Determine the (X, Y) coordinate at the center of the cell enclosing the given text.  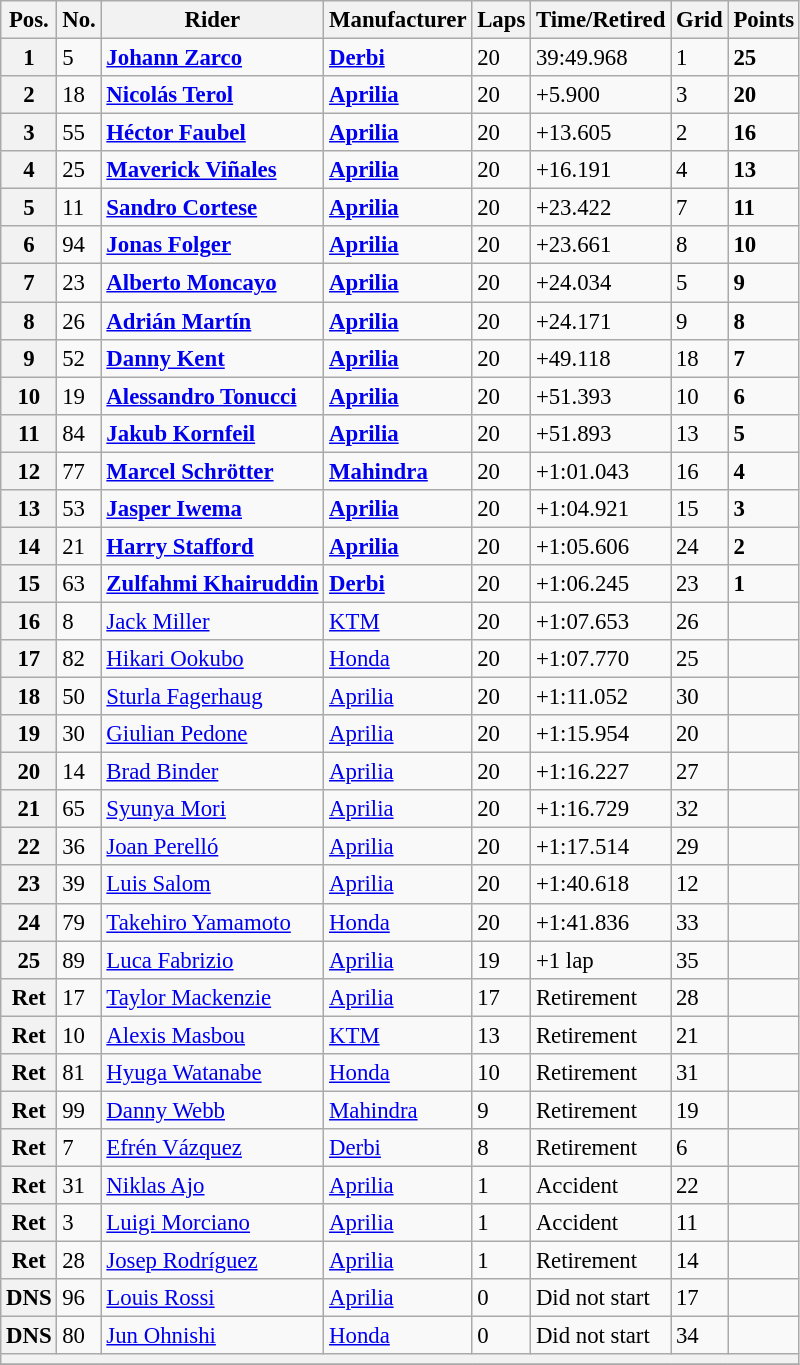
Niklas Ajo (212, 1185)
Adrián Martín (212, 321)
Brad Binder (212, 772)
53 (79, 509)
+1:15.954 (601, 734)
27 (700, 772)
+13.605 (601, 133)
79 (79, 922)
Sturla Fagerhaug (212, 697)
Jonas Folger (212, 245)
Hyuga Watanabe (212, 1073)
99 (79, 1110)
No. (79, 20)
80 (79, 1336)
+1:11.052 (601, 697)
+24.034 (601, 283)
Danny Webb (212, 1110)
+1:01.043 (601, 471)
Efrén Vázquez (212, 1148)
Points (764, 20)
Luca Fabrizio (212, 960)
Marcel Schrötter (212, 471)
32 (700, 809)
29 (700, 847)
84 (79, 433)
Takehiro Yamamoto (212, 922)
52 (79, 358)
94 (79, 245)
Harry Stafford (212, 546)
Taylor Mackenzie (212, 997)
+1:16.729 (601, 809)
Nicolás Terol (212, 95)
Manufacturer (398, 20)
Alexis Masbou (212, 1035)
Louis Rossi (212, 1298)
Alberto Moncayo (212, 283)
+1 lap (601, 960)
Héctor Faubel (212, 133)
Rider (212, 20)
Luigi Morciano (212, 1223)
+1:07.653 (601, 621)
Jack Miller (212, 621)
+1:41.836 (601, 922)
65 (79, 809)
63 (79, 584)
+1:05.606 (601, 546)
82 (79, 659)
+1:07.770 (601, 659)
96 (79, 1298)
Giulian Pedone (212, 734)
Jakub Kornfeil (212, 433)
81 (79, 1073)
Sandro Cortese (212, 208)
+1:06.245 (601, 584)
35 (700, 960)
39 (79, 885)
+51.893 (601, 433)
+1:04.921 (601, 509)
+5.900 (601, 95)
+51.393 (601, 396)
Josep Rodríguez (212, 1261)
39:49.968 (601, 58)
Maverick Viñales (212, 170)
33 (700, 922)
Johann Zarco (212, 58)
+1:16.227 (601, 772)
+24.171 (601, 321)
+16.191 (601, 170)
50 (79, 697)
Joan Perelló (212, 847)
Syunya Mori (212, 809)
+1:40.618 (601, 885)
Grid (700, 20)
Alessandro Tonucci (212, 396)
Luis Salom (212, 885)
Laps (502, 20)
Hikari Ookubo (212, 659)
Pos. (29, 20)
+1:17.514 (601, 847)
36 (79, 847)
Time/Retired (601, 20)
+49.118 (601, 358)
Danny Kent (212, 358)
77 (79, 471)
+23.661 (601, 245)
34 (700, 1336)
Zulfahmi Khairuddin (212, 584)
+23.422 (601, 208)
89 (79, 960)
Jun Ohnishi (212, 1336)
55 (79, 133)
Jasper Iwema (212, 509)
